Search for the cell housing the specified text and yield its (x, y) center coordinate. 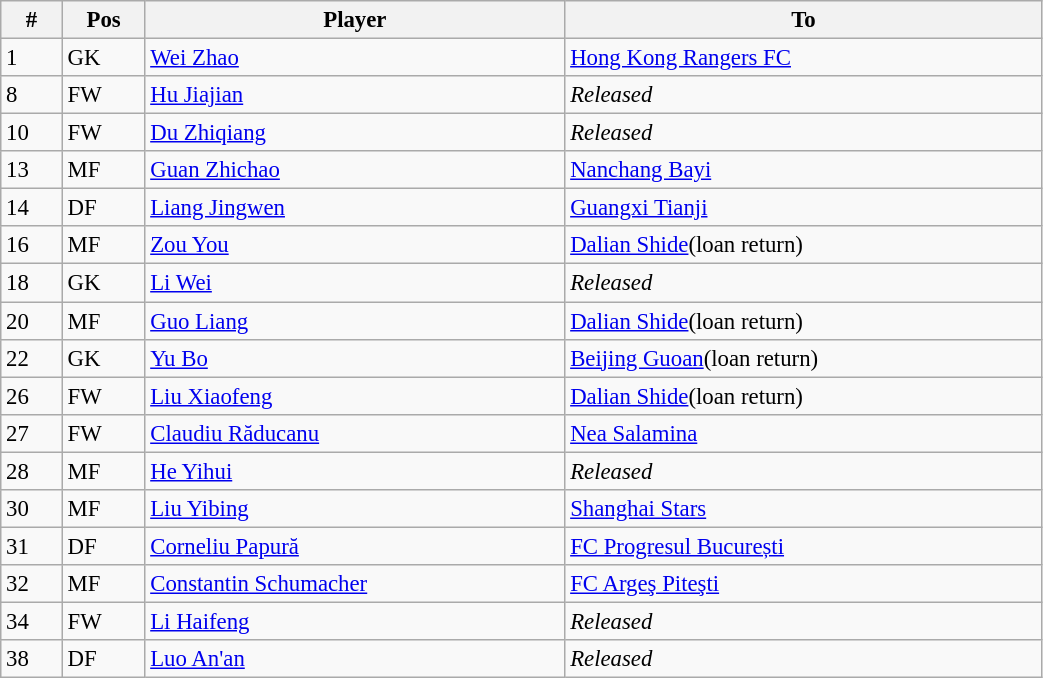
14 (32, 208)
FC Progresul București (804, 546)
34 (32, 621)
He Yihui (355, 471)
16 (32, 245)
Luo An'an (355, 659)
Hu Jiajian (355, 95)
26 (32, 396)
27 (32, 433)
Claudiu Răducanu (355, 433)
30 (32, 509)
Liu Xiaofeng (355, 396)
31 (32, 546)
Pos (104, 20)
# (32, 20)
38 (32, 659)
Nea Salamina (804, 433)
Li Wei (355, 283)
13 (32, 170)
8 (32, 95)
Guan Zhichao (355, 170)
Constantin Schumacher (355, 584)
Nanchang Bayi (804, 170)
Beijing Guoan(loan return) (804, 358)
Li Haifeng (355, 621)
28 (32, 471)
10 (32, 133)
Zou You (355, 245)
Hong Kong Rangers FC (804, 58)
18 (32, 283)
Shanghai Stars (804, 509)
Guo Liang (355, 321)
Player (355, 20)
32 (32, 584)
FC Argeş Piteşti (804, 584)
1 (32, 58)
20 (32, 321)
Liu Yibing (355, 509)
Corneliu Papură (355, 546)
Yu Bo (355, 358)
Guangxi Tianji (804, 208)
Liang Jingwen (355, 208)
Wei Zhao (355, 58)
To (804, 20)
Du Zhiqiang (355, 133)
22 (32, 358)
